Locate the cell with the specified text and output its [X, Y] center coordinate. 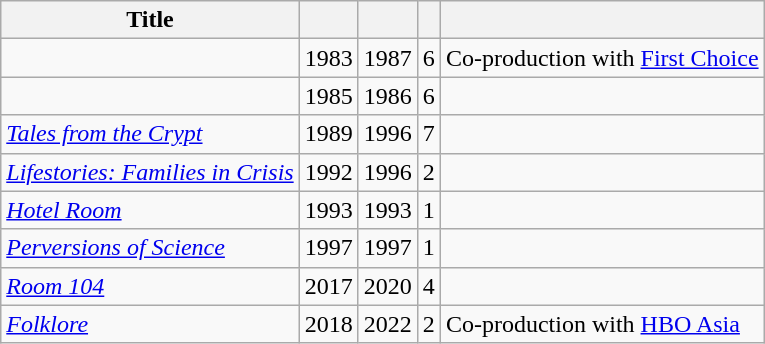
Hotel Room [150, 210]
Co-production with First Choice [602, 58]
Title [150, 20]
2017 [328, 286]
1986 [388, 96]
Lifestories: Families in Crisis [150, 172]
2022 [388, 324]
1987 [388, 58]
2018 [328, 324]
Room 104 [150, 286]
7 [428, 134]
1985 [328, 96]
Perversions of Science [150, 248]
4 [428, 286]
Folklore [150, 324]
1992 [328, 172]
2020 [388, 286]
1989 [328, 134]
Co-production with HBO Asia [602, 324]
Tales from the Crypt [150, 134]
1983 [328, 58]
